Capture the cell that displays the provided text and extract its (x, y) central coordinate. 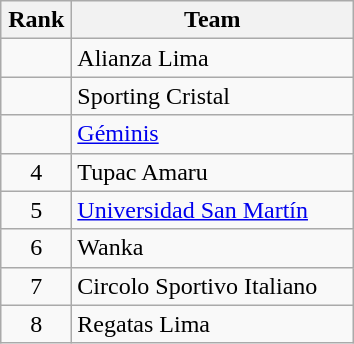
Universidad San Martín (212, 210)
Regatas Lima (212, 324)
Wanka (212, 248)
Rank (36, 20)
8 (36, 324)
Géminis (212, 134)
Sporting Cristal (212, 96)
7 (36, 286)
Tupac Amaru (212, 172)
6 (36, 248)
Circolo Sportivo Italiano (212, 286)
5 (36, 210)
Team (212, 20)
Alianza Lima (212, 58)
4 (36, 172)
